For the text-containing cell, return its midpoint in [X, Y] coordinate format. 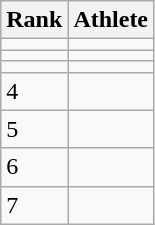
4 [34, 91]
5 [34, 129]
7 [34, 205]
Athlete [111, 20]
6 [34, 167]
Rank [34, 20]
